Return (X, Y) of the center of cell containing provided text 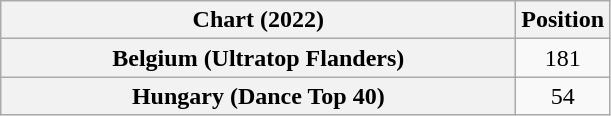
Position (563, 20)
Chart (2022) (258, 20)
Belgium (Ultratop Flanders) (258, 58)
181 (563, 58)
54 (563, 96)
Hungary (Dance Top 40) (258, 96)
